Detect which cell encompasses the target text, then output its (x, y) center coordinate. 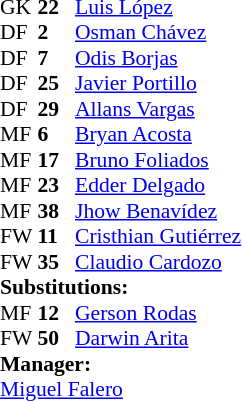
Osman Chávez (158, 33)
Allans Vargas (158, 109)
12 (57, 313)
Javier Portillo (158, 83)
Darwin Arita (158, 339)
50 (57, 339)
29 (57, 109)
Cristhian Gutiérrez (158, 237)
6 (57, 135)
25 (57, 83)
Gerson Rodas (158, 313)
23 (57, 185)
Edder Delgado (158, 185)
38 (57, 211)
Odis Borjas (158, 58)
Bruno Foliados (158, 160)
2 (57, 33)
Manager: (120, 364)
11 (57, 237)
Bryan Acosta (158, 135)
Claudio Cardozo (158, 262)
7 (57, 58)
Jhow Benavídez (158, 211)
35 (57, 262)
Substitutions: (120, 287)
17 (57, 160)
